Locate the cell with the specified text and output its (x, y) center coordinate. 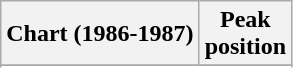
Chart (1986-1987) (100, 34)
Peakposition (245, 34)
